Output the [x, y] coordinate of the center of the cell containing the given text.  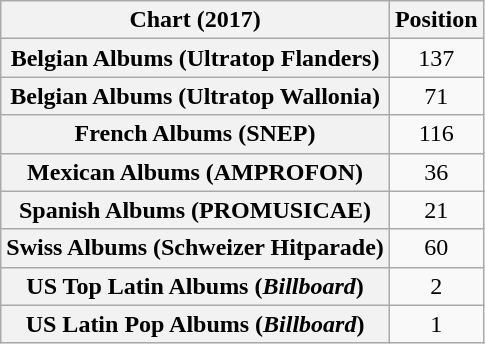
1 [436, 324]
36 [436, 172]
137 [436, 58]
21 [436, 210]
Swiss Albums (Schweizer Hitparade) [196, 248]
116 [436, 134]
Position [436, 20]
French Albums (SNEP) [196, 134]
US Latin Pop Albums (Billboard) [196, 324]
60 [436, 248]
71 [436, 96]
Belgian Albums (Ultratop Wallonia) [196, 96]
US Top Latin Albums (Billboard) [196, 286]
Spanish Albums (PROMUSICAE) [196, 210]
Mexican Albums (AMPROFON) [196, 172]
Chart (2017) [196, 20]
Belgian Albums (Ultratop Flanders) [196, 58]
2 [436, 286]
